Determine the [x, y] coordinate at the center of the cell enclosing the given text.  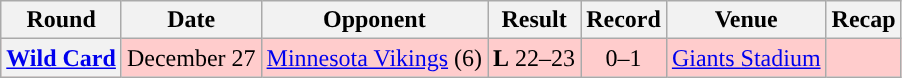
Recap [864, 20]
December 27 [191, 58]
Wild Card [62, 58]
Minnesota Vikings (6) [374, 58]
Date [191, 20]
Result [534, 20]
L 22–23 [534, 58]
Record [624, 20]
Venue [746, 20]
Giants Stadium [746, 58]
Opponent [374, 20]
0–1 [624, 58]
Round [62, 20]
